Find where the given text appears and provide that cell's center as (X, Y) coordinate. 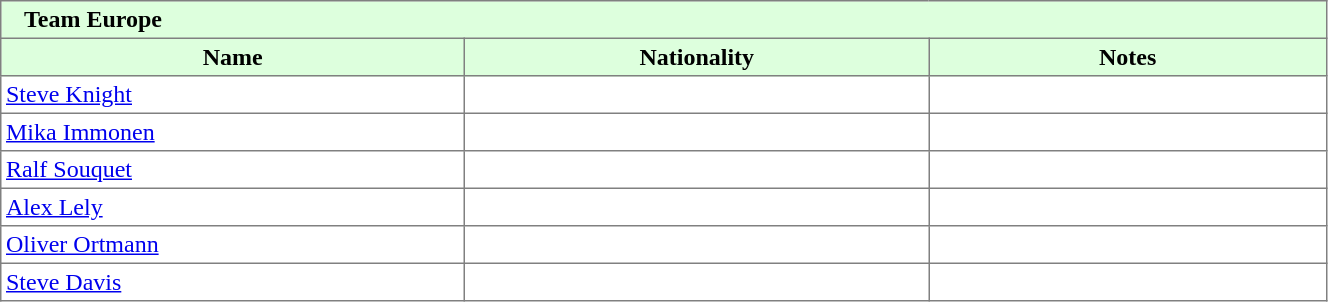
Team Europe (664, 20)
Steve Knight (233, 95)
Oliver Ortmann (233, 245)
Mika Immonen (233, 132)
Name (233, 57)
Alex Lely (233, 207)
Ralf Souquet (233, 170)
Notes (1128, 57)
Steve Davis (233, 282)
Nationality (697, 57)
